Identify which cell holds the provided text, then report its (x, y) central coordinate. 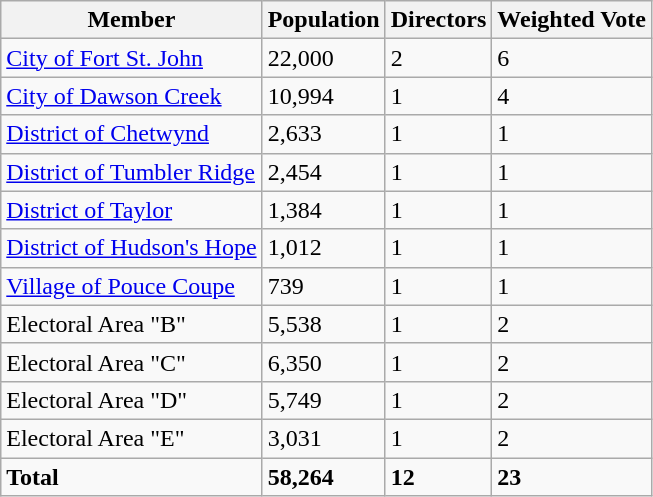
Member (132, 20)
5,538 (324, 324)
1,012 (324, 248)
2,633 (324, 134)
District of Taylor (132, 210)
Electoral Area "E" (132, 438)
58,264 (324, 477)
District of Chetwynd (132, 134)
22,000 (324, 58)
23 (572, 477)
4 (572, 96)
Weighted Vote (572, 20)
6 (572, 58)
1,384 (324, 210)
Village of Pouce Coupe (132, 286)
Electoral Area "B" (132, 324)
District of Hudson's Hope (132, 248)
3,031 (324, 438)
12 (438, 477)
2,454 (324, 172)
5,749 (324, 400)
Electoral Area "C" (132, 362)
10,994 (324, 96)
Total (132, 477)
739 (324, 286)
6,350 (324, 362)
Electoral Area "D" (132, 400)
Population (324, 20)
Directors (438, 20)
City of Fort St. John (132, 58)
City of Dawson Creek (132, 96)
District of Tumbler Ridge (132, 172)
